For the text-containing cell, return its midpoint in [x, y] coordinate format. 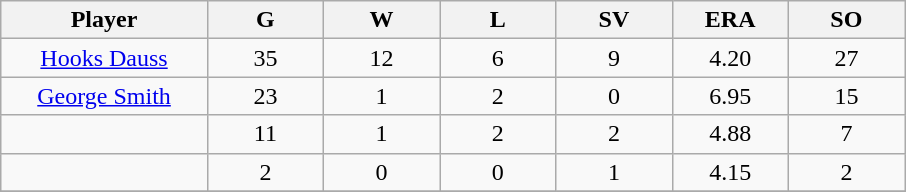
6.95 [730, 96]
15 [846, 96]
ERA [730, 20]
4.15 [730, 172]
W [382, 20]
23 [265, 96]
SV [614, 20]
Player [104, 20]
11 [265, 134]
27 [846, 58]
7 [846, 134]
4.88 [730, 134]
Hooks Dauss [104, 58]
12 [382, 58]
4.20 [730, 58]
9 [614, 58]
G [265, 20]
SO [846, 20]
L [498, 20]
George Smith [104, 96]
6 [498, 58]
35 [265, 58]
